Determine the (X, Y) coordinate at the center of the cell enclosing the given text.  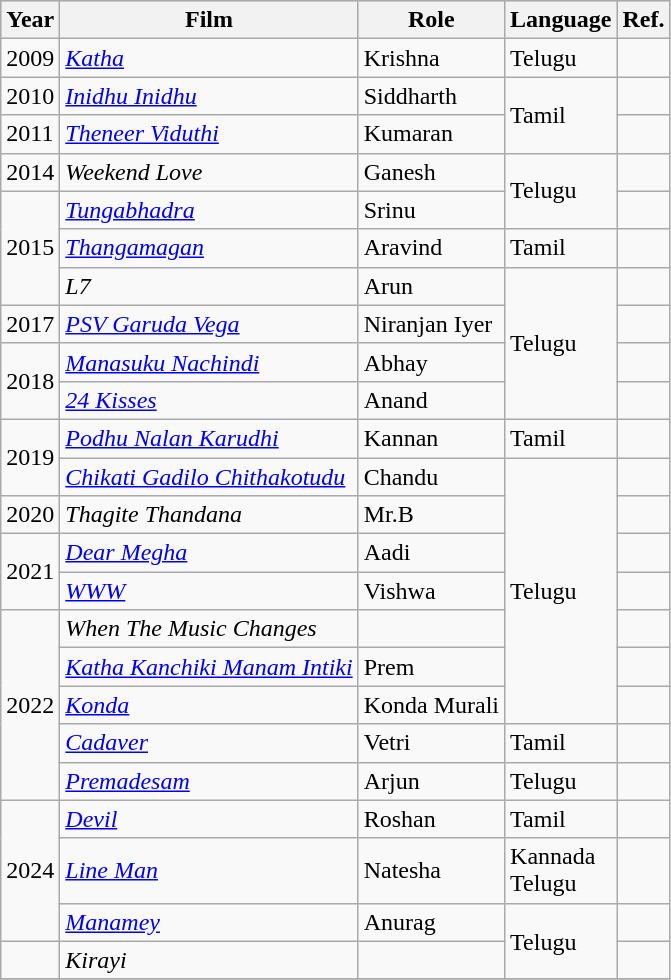
Year (30, 20)
2022 (30, 705)
Kirayi (209, 960)
Aravind (431, 248)
Anand (431, 400)
Vetri (431, 743)
24 Kisses (209, 400)
Manamey (209, 922)
Niranjan Iyer (431, 324)
Podhu Nalan Karudhi (209, 438)
Ganesh (431, 172)
Role (431, 20)
Aadi (431, 553)
Tungabhadra (209, 210)
Katha Kanchiki Manam Intiki (209, 667)
2024 (30, 870)
Srinu (431, 210)
Arun (431, 286)
Chikati Gadilo Chithakotudu (209, 477)
Siddharth (431, 96)
2010 (30, 96)
Thangamagan (209, 248)
Manasuku Nachindi (209, 362)
2019 (30, 457)
Premadesam (209, 781)
Weekend Love (209, 172)
Kumaran (431, 134)
PSV Garuda Vega (209, 324)
Dear Megha (209, 553)
Chandu (431, 477)
Ref. (644, 20)
Krishna (431, 58)
Katha (209, 58)
Konda Murali (431, 705)
Line Man (209, 870)
When The Music Changes (209, 629)
2014 (30, 172)
2009 (30, 58)
Arjun (431, 781)
Abhay (431, 362)
Anurag (431, 922)
KannadaTelugu (561, 870)
Vishwa (431, 591)
Devil (209, 819)
2020 (30, 515)
Inidhu Inidhu (209, 96)
Mr.B (431, 515)
Theneer Viduthi (209, 134)
2021 (30, 572)
Cadaver (209, 743)
Kannan (431, 438)
Film (209, 20)
2015 (30, 248)
2011 (30, 134)
2018 (30, 381)
2017 (30, 324)
Thagite Thandana (209, 515)
WWW (209, 591)
Language (561, 20)
Prem (431, 667)
Roshan (431, 819)
L7 (209, 286)
Konda (209, 705)
Natesha (431, 870)
